Extract the [X, Y] coordinate from the center of the cell holding the provided text.  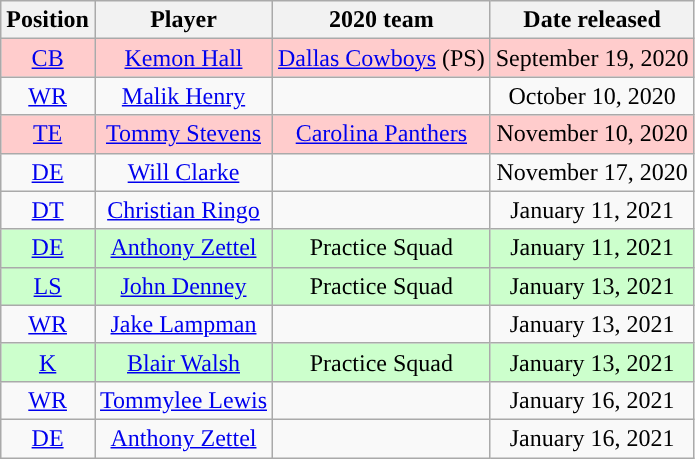
October 10, 2020 [592, 96]
DT [48, 210]
2020 team [382, 20]
Carolina Panthers [382, 134]
LS [48, 286]
Date released [592, 20]
Blair Walsh [183, 362]
TE [48, 134]
CB [48, 58]
Position [48, 20]
John Denney [183, 286]
Tommylee Lewis [183, 400]
September 19, 2020 [592, 58]
Player [183, 20]
Christian Ringo [183, 210]
K [48, 362]
November 17, 2020 [592, 172]
Kemon Hall [183, 58]
Jake Lampman [183, 324]
Tommy Stevens [183, 134]
Malik Henry [183, 96]
November 10, 2020 [592, 134]
Dallas Cowboys (PS) [382, 58]
Will Clarke [183, 172]
